Find where the given text appears and provide that cell's center as (X, Y) coordinate. 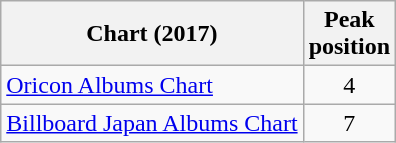
Chart (2017) (152, 34)
Oricon Albums Chart (152, 85)
7 (349, 123)
Peakposition (349, 34)
Billboard Japan Albums Chart (152, 123)
4 (349, 85)
